Capture the cell that displays the provided text and extract its (x, y) central coordinate. 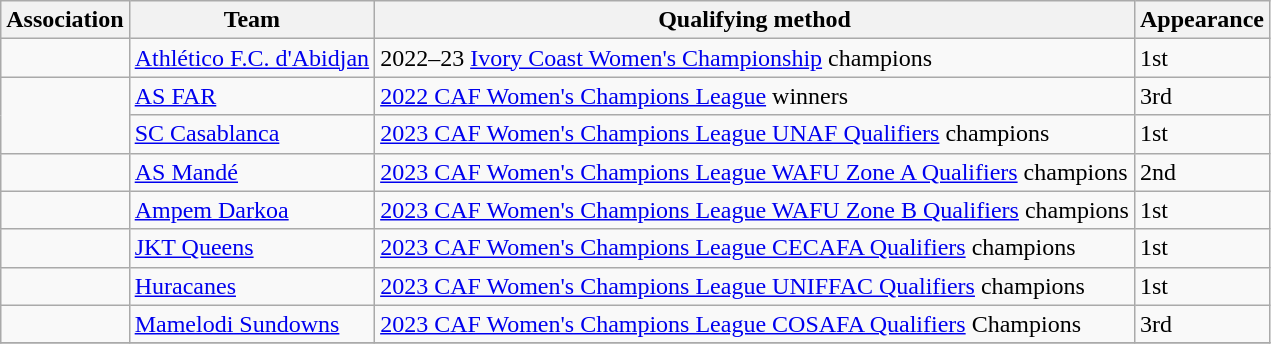
SC Casablanca (252, 134)
Athlético F.C. d'Abidjan (252, 58)
2023 CAF Women's Champions League WAFU Zone B Qualifiers champions (755, 210)
Team (252, 20)
Qualifying method (755, 20)
Huracanes (252, 286)
2nd (1202, 172)
2023 CAF Women's Champions League UNAF Qualifiers champions (755, 134)
AS FAR (252, 96)
2023 CAF Women's Champions League WAFU Zone A Qualifiers champions (755, 172)
Association (65, 20)
Ampem Darkoa (252, 210)
Appearance (1202, 20)
2023 CAF Women's Champions League UNIFFAC Qualifiers champions (755, 286)
AS Mandé (252, 172)
2023 CAF Women's Champions League CECAFA Qualifiers champions (755, 248)
2023 CAF Women's Champions League COSAFA Qualifiers Champions (755, 324)
2022 CAF Women's Champions League winners (755, 96)
JKT Queens (252, 248)
Mamelodi Sundowns (252, 324)
2022–23 Ivory Coast Women's Championship champions (755, 58)
